Return [X, Y] of the center of cell containing provided text 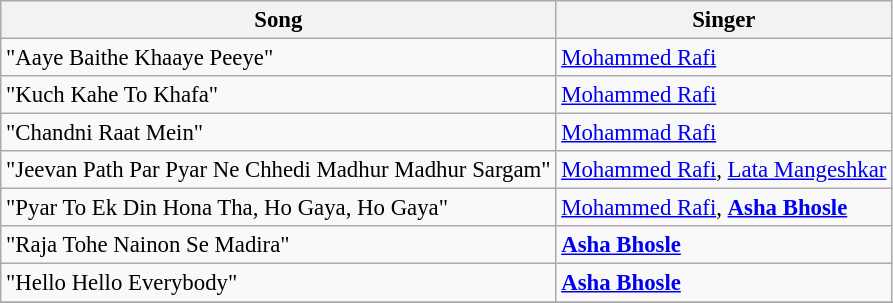
Song [278, 20]
"Aaye Baithe Khaaye Peeye" [278, 58]
"Pyar To Ek Din Hona Tha, Ho Gaya, Ho Gaya" [278, 208]
Mohammed Rafi, Lata Mangeshkar [724, 170]
Singer [724, 20]
"Kuch Kahe To Khafa" [278, 95]
"Jeevan Path Par Pyar Ne Chhedi Madhur Madhur Sargam" [278, 170]
"Chandni Raat Mein" [278, 133]
"Hello Hello Everybody" [278, 283]
Mohammed Rafi, Asha Bhosle [724, 208]
"Raja Tohe Nainon Se Madira" [278, 245]
Mohammad Rafi [724, 133]
